Capture the cell that displays the provided text and extract its (X, Y) central coordinate. 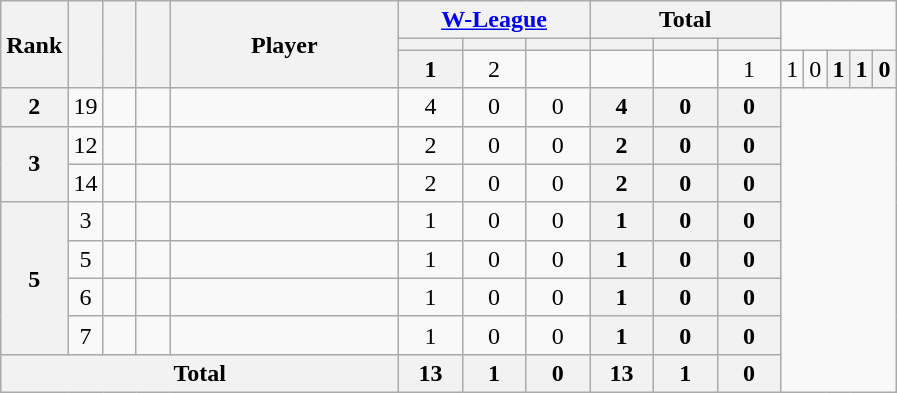
6 (86, 297)
Player (284, 44)
7 (86, 335)
12 (86, 145)
14 (86, 183)
Rank (34, 44)
19 (86, 107)
W-League (494, 20)
